Locate the cell with the specified text and output its [x, y] center coordinate. 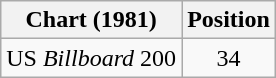
US Billboard 200 [92, 58]
Chart (1981) [92, 20]
34 [229, 58]
Position [229, 20]
